Identify which cell holds the provided text, then report its [x, y] central coordinate. 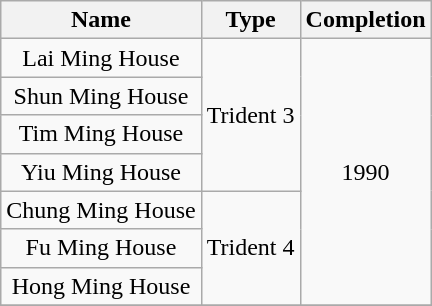
Yiu Ming House [101, 172]
Tim Ming House [101, 134]
Fu Ming House [101, 248]
Trident 3 [250, 115]
Name [101, 20]
1990 [366, 172]
Hong Ming House [101, 286]
Shun Ming House [101, 96]
Trident 4 [250, 248]
Type [250, 20]
Chung Ming House [101, 210]
Completion [366, 20]
Lai Ming House [101, 58]
